Return the (x, y) coordinate for the center point of the cell that contains the specified text.  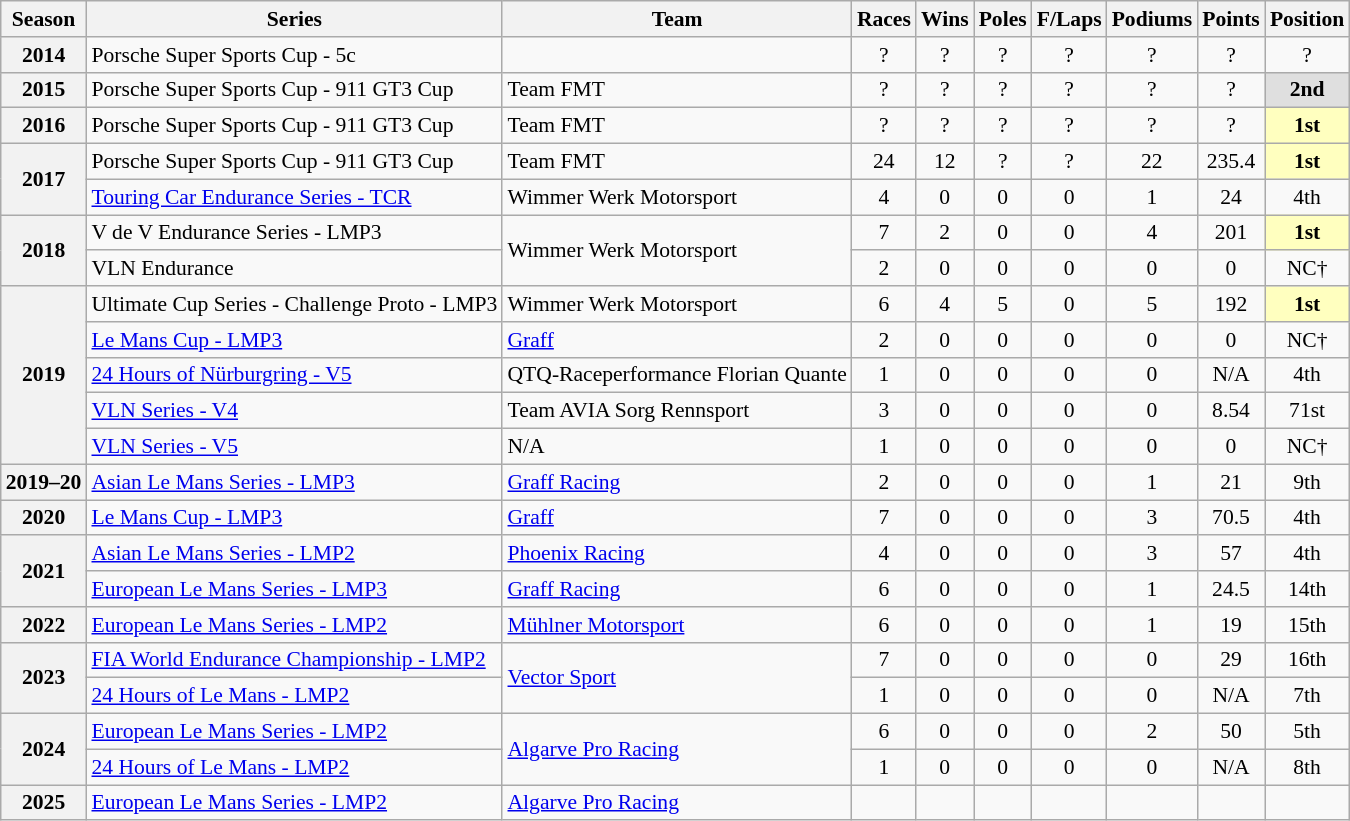
57 (1231, 554)
2023 (44, 678)
Season (44, 19)
F/Laps (1070, 19)
Asian Le Mans Series - LMP3 (294, 482)
12 (945, 162)
8th (1307, 767)
Position (1307, 19)
21 (1231, 482)
235.4 (1231, 162)
2nd (1307, 90)
Ultimate Cup Series - Challenge Proto - LMP3 (294, 304)
Points (1231, 19)
Wins (945, 19)
Touring Car Endurance Series - TCR (294, 197)
2020 (44, 518)
2022 (44, 625)
Podiums (1152, 19)
7th (1307, 696)
Poles (1003, 19)
71st (1307, 411)
2024 (44, 750)
2014 (44, 55)
Vector Sport (676, 678)
50 (1231, 732)
2021 (44, 572)
FIA World Endurance Championship - LMP2 (294, 660)
19 (1231, 625)
2025 (44, 803)
VLN Series - V4 (294, 411)
2018 (44, 250)
29 (1231, 660)
2019–20 (44, 482)
European Le Mans Series - LMP3 (294, 589)
Series (294, 19)
24.5 (1231, 589)
16th (1307, 660)
9th (1307, 482)
5th (1307, 732)
192 (1231, 304)
Races (884, 19)
2015 (44, 90)
V de V Endurance Series - LMP3 (294, 233)
14th (1307, 589)
QTQ-Raceperformance Florian Quante (676, 375)
8.54 (1231, 411)
2019 (44, 375)
Mühlner Motorsport (676, 625)
15th (1307, 625)
Porsche Super Sports Cup - 5c (294, 55)
Phoenix Racing (676, 554)
22 (1152, 162)
Team AVIA Sorg Rennsport (676, 411)
VLN Endurance (294, 269)
70.5 (1231, 518)
Asian Le Mans Series - LMP2 (294, 554)
24 Hours of Nürburgring - V5 (294, 375)
2016 (44, 126)
VLN Series - V5 (294, 447)
Team (676, 19)
2017 (44, 180)
201 (1231, 233)
